Search for the cell housing the specified text and yield its (x, y) center coordinate. 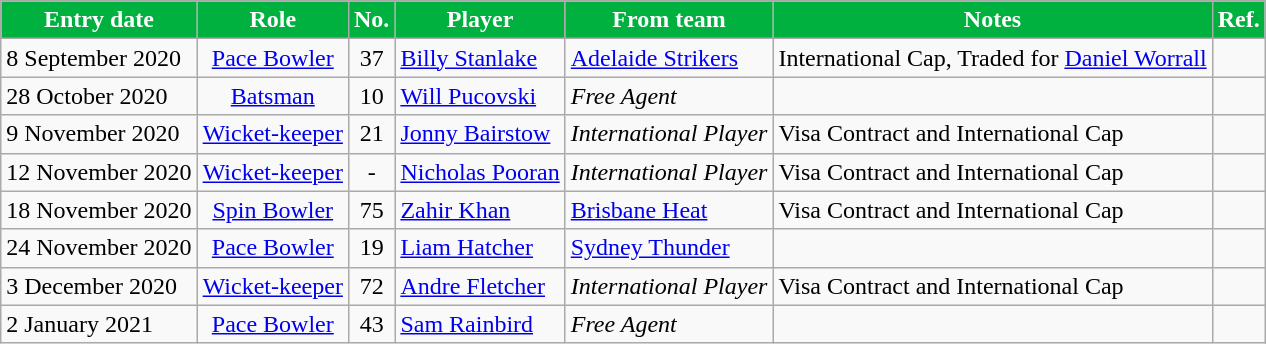
Player (480, 20)
Batsman (272, 96)
75 (371, 210)
Will Pucovski (480, 96)
Andre Fletcher (480, 286)
21 (371, 134)
Nicholas Pooran (480, 172)
Brisbane Heat (669, 210)
Spin Bowler (272, 210)
International Cap, Traded for Daniel Worrall (992, 58)
10 (371, 96)
72 (371, 286)
Sam Rainbird (480, 324)
Notes (992, 20)
8 September 2020 (99, 58)
3 December 2020 (99, 286)
37 (371, 58)
Liam Hatcher (480, 248)
28 October 2020 (99, 96)
2 January 2021 (99, 324)
Role (272, 20)
12 November 2020 (99, 172)
- (371, 172)
Jonny Bairstow (480, 134)
From team (669, 20)
9 November 2020 (99, 134)
No. (371, 20)
19 (371, 248)
Billy Stanlake (480, 58)
18 November 2020 (99, 210)
Adelaide Strikers (669, 58)
24 November 2020 (99, 248)
Ref. (1238, 20)
Entry date (99, 20)
Sydney Thunder (669, 248)
Zahir Khan (480, 210)
43 (371, 324)
